Capture the cell that displays the provided text and extract its [X, Y] central coordinate. 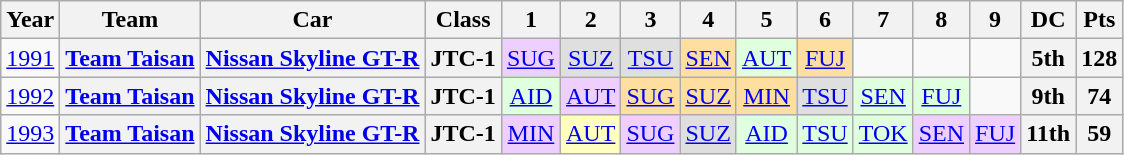
9th [1048, 96]
Team [130, 20]
TOK [883, 134]
5th [1048, 58]
2 [590, 20]
Car [312, 20]
7 [883, 20]
8 [941, 20]
6 [825, 20]
Class [463, 20]
74 [1100, 96]
Year [30, 20]
11th [1048, 134]
1992 [30, 96]
DC [1048, 20]
1993 [30, 134]
4 [708, 20]
59 [1100, 134]
1 [530, 20]
3 [650, 20]
5 [766, 20]
1991 [30, 58]
128 [1100, 58]
Pts [1100, 20]
9 [996, 20]
